Extract the (x, y) coordinate from the center of the cell holding the provided text.  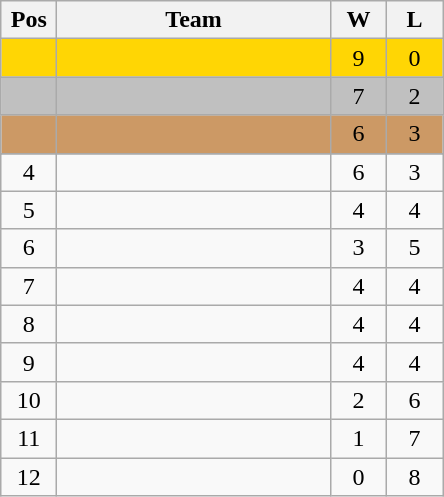
W (358, 20)
L (414, 20)
1 (358, 438)
Team (194, 20)
11 (29, 438)
Pos (29, 20)
12 (29, 477)
10 (29, 400)
